Identify which cell holds the provided text, then report its (X, Y) central coordinate. 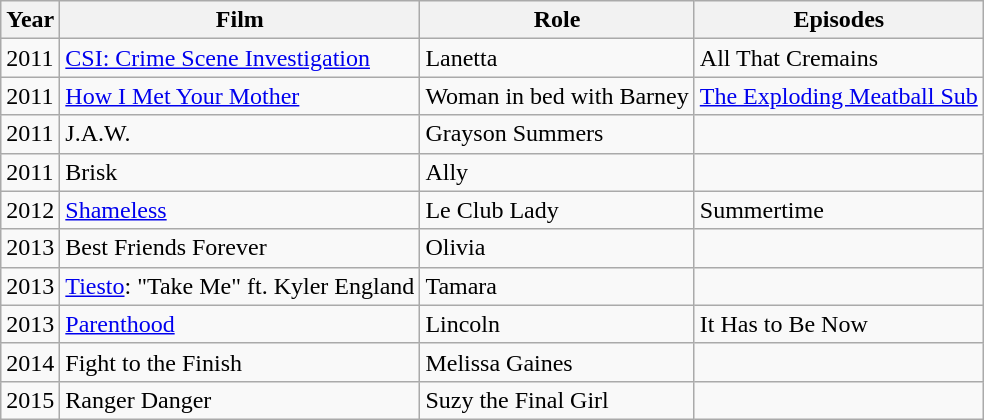
2014 (30, 362)
Best Friends Forever (240, 248)
Year (30, 20)
Tiesto: "Take Me" ft. Kyler England (240, 286)
Summertime (838, 210)
It Has to Be Now (838, 324)
Lanetta (557, 58)
Woman in bed with Barney (557, 96)
Parenthood (240, 324)
Shameless (240, 210)
How I Met Your Mother (240, 96)
Film (240, 20)
Episodes (838, 20)
2015 (30, 400)
All That Cremains (838, 58)
Grayson Summers (557, 134)
Suzy the Final Girl (557, 400)
Olivia (557, 248)
Melissa Gaines (557, 362)
The Exploding Meatball Sub (838, 96)
Le Club Lady (557, 210)
Tamara (557, 286)
J.A.W. (240, 134)
2012 (30, 210)
Lincoln (557, 324)
Brisk (240, 172)
Fight to the Finish (240, 362)
CSI: Crime Scene Investigation (240, 58)
Role (557, 20)
Ranger Danger (240, 400)
Ally (557, 172)
